Scan for the cell matching the given text and deliver its [x, y] coordinate at center. 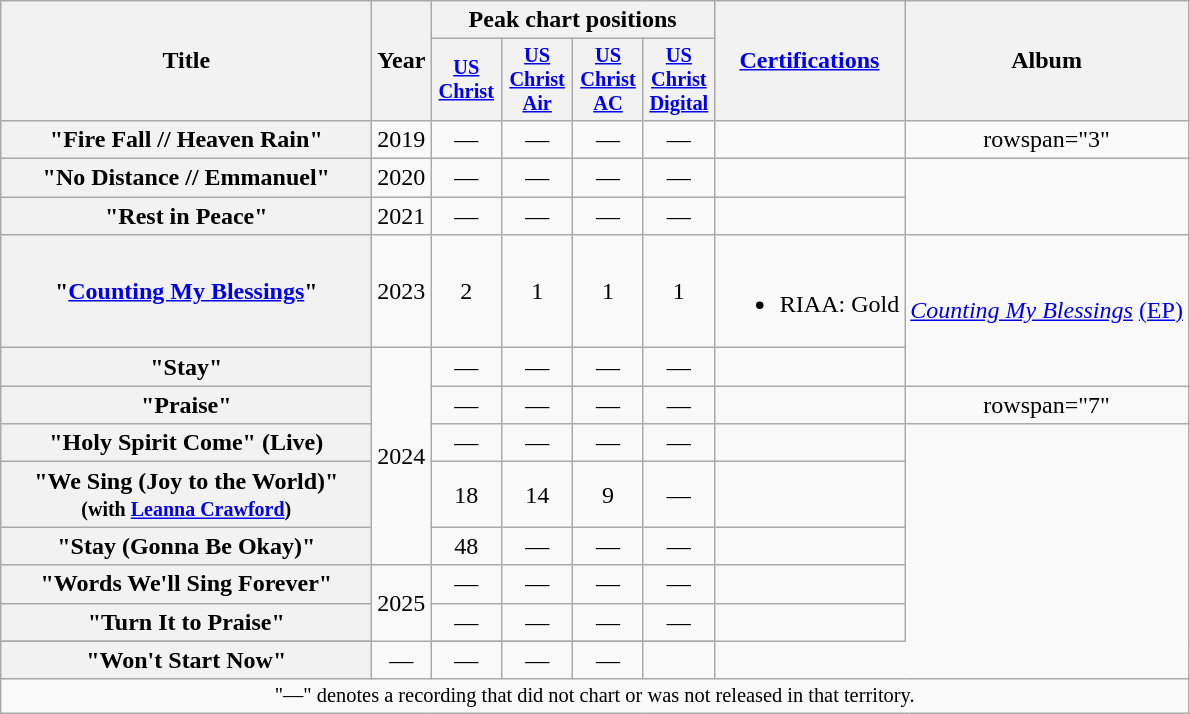
"Turn It to Praise" [186, 622]
"Stay" [186, 367]
"Counting My Blessings" [186, 292]
Certifications [809, 61]
rowspan="7" [1047, 405]
RIAA: Gold [809, 292]
2024 [402, 456]
48 [466, 546]
2023 [402, 292]
Album [1047, 61]
USChristDigital [678, 80]
Year [402, 61]
Peak chart positions [572, 20]
rowspan="3" [1047, 139]
14 [538, 494]
USChristAC [608, 80]
"We Sing (Joy to the World)"(with Leanna Crawford) [186, 494]
2021 [402, 216]
2025 [402, 603]
USChristAir [538, 80]
"Fire Fall // Heaven Rain" [186, 139]
18 [466, 494]
Counting My Blessings (EP) [1047, 310]
9 [608, 494]
2 [466, 292]
2020 [402, 178]
2019 [402, 139]
"Stay (Gonna Be Okay)" [186, 546]
"—" denotes a recording that did not chart or was not released in that territory. [595, 696]
"Won't Start Now" [186, 660]
USChrist [466, 80]
"No Distance // Emmanuel" [186, 178]
"Rest in Peace" [186, 216]
"Words We'll Sing Forever" [186, 584]
"Holy Spirit Come" (Live) [186, 443]
"Praise" [186, 405]
Title [186, 61]
